Extract the (X, Y) coordinate from the center of the cell holding the provided text.  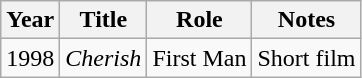
Role (200, 20)
Title (104, 20)
First Man (200, 58)
Short film (306, 58)
Cherish (104, 58)
Notes (306, 20)
1998 (30, 58)
Year (30, 20)
